Pinpoint the cell where the given text exists, returning its [X, Y] midpoint coordinate. 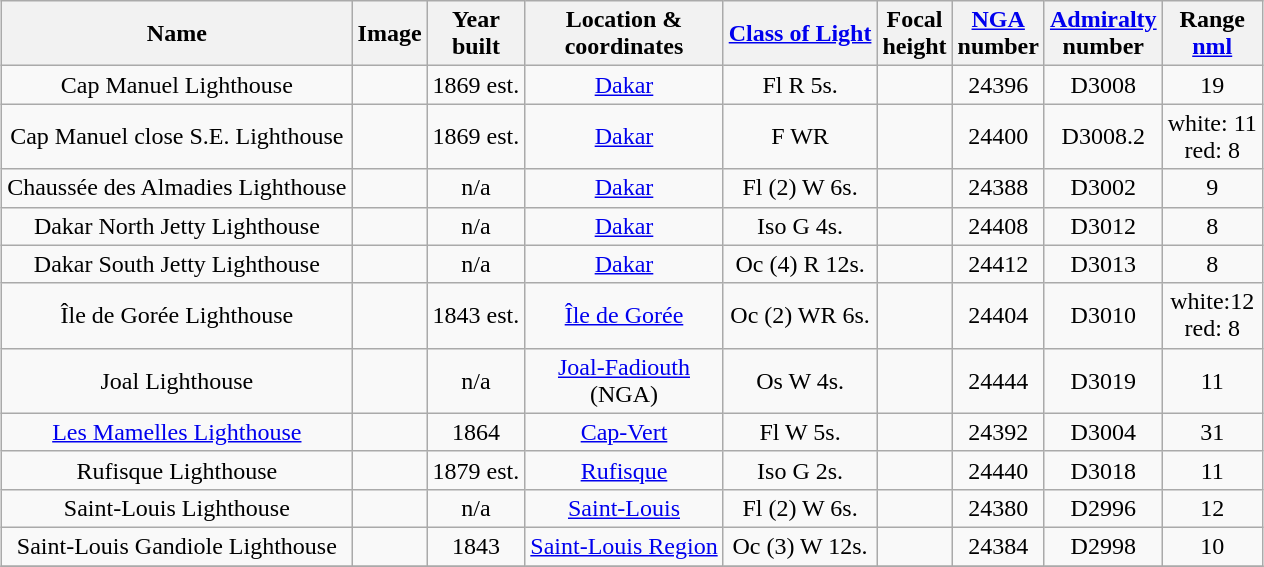
Saint-Louis Region [624, 546]
Île de Gorée Lighthouse [177, 316]
D3004 [1103, 432]
Name [177, 34]
Saint-Louis Gandiole Lighthouse [177, 546]
Os W 4s. [800, 380]
Rufisque [624, 470]
Image [390, 34]
D3013 [1103, 264]
1879 est. [476, 470]
Rangenml [1212, 34]
D3010 [1103, 316]
Yearbuilt [476, 34]
D3002 [1103, 188]
Les Mamelles Lighthouse [177, 432]
24404 [998, 316]
Saint-Louis Lighthouse [177, 508]
24408 [998, 226]
Dakar South Jetty Lighthouse [177, 264]
24388 [998, 188]
Cap Manuel Lighthouse [177, 85]
Chaussée des Almadies Lighthouse [177, 188]
Class of Light [800, 34]
Oc (3) W 12s. [800, 546]
10 [1212, 546]
24412 [998, 264]
white: 11red: 8 [1212, 136]
Admiraltynumber [1103, 34]
Iso G 4s. [800, 226]
F WR [800, 136]
24440 [998, 470]
1843 [476, 546]
D3012 [1103, 226]
D3008.2 [1103, 136]
white:12red: 8 [1212, 316]
24400 [998, 136]
Joal Lighthouse [177, 380]
Saint-Louis [624, 508]
1843 est. [476, 316]
Oc (2) WR 6s. [800, 316]
Location & coordinates [624, 34]
24396 [998, 85]
Iso G 2s. [800, 470]
D3019 [1103, 380]
Cap-Vert [624, 432]
31 [1212, 432]
D3008 [1103, 85]
12 [1212, 508]
24380 [998, 508]
Focalheight [914, 34]
1864 [476, 432]
Dakar North Jetty Lighthouse [177, 226]
Fl W 5s. [800, 432]
Rufisque Lighthouse [177, 470]
D2996 [1103, 508]
9 [1212, 188]
24392 [998, 432]
Fl R 5s. [800, 85]
Oc (4) R 12s. [800, 264]
NGAnumber [998, 34]
D2998 [1103, 546]
24444 [998, 380]
Cap Manuel close S.E. Lighthouse [177, 136]
D3018 [1103, 470]
Joal-Fadiouth (NGA) [624, 380]
Île de Gorée [624, 316]
24384 [998, 546]
19 [1212, 85]
